Find where the given text appears and provide that cell's center as [X, Y] coordinate. 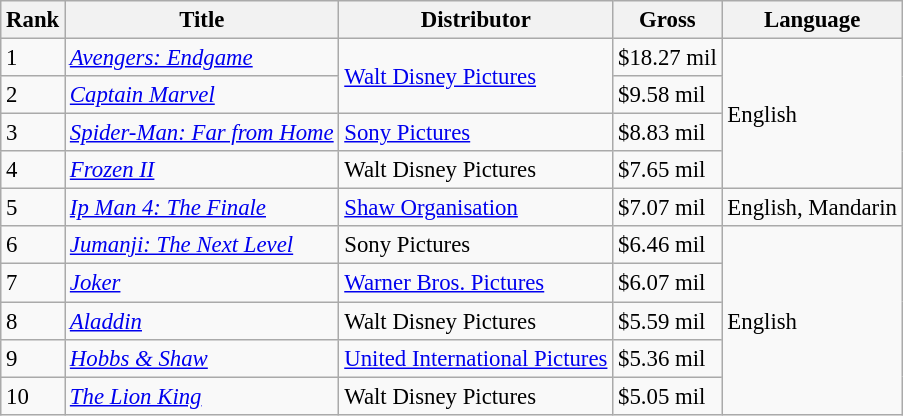
$5.59 mil [668, 321]
Rank [33, 20]
United International Pictures [476, 358]
3 [33, 133]
Language [812, 20]
Gross [668, 20]
$18.27 mil [668, 58]
Ip Man 4: The Finale [202, 208]
7 [33, 283]
6 [33, 245]
$7.65 mil [668, 170]
$6.46 mil [668, 245]
4 [33, 170]
$6.07 mil [668, 283]
$5.05 mil [668, 396]
$5.36 mil [668, 358]
Shaw Organisation [476, 208]
10 [33, 396]
9 [33, 358]
Jumanji: The Next Level [202, 245]
8 [33, 321]
1 [33, 58]
Distributor [476, 20]
English, Mandarin [812, 208]
Warner Bros. Pictures [476, 283]
Frozen II [202, 170]
Avengers: Endgame [202, 58]
Spider-Man: Far from Home [202, 133]
Captain Marvel [202, 95]
$7.07 mil [668, 208]
$9.58 mil [668, 95]
Hobbs & Shaw [202, 358]
Title [202, 20]
Aladdin [202, 321]
The Lion King [202, 396]
$8.83 mil [668, 133]
Joker [202, 283]
2 [33, 95]
5 [33, 208]
